Output the [X, Y] coordinate of the center of the cell containing the given text.  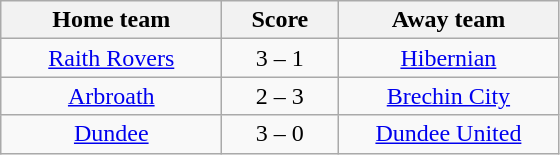
2 – 3 [280, 96]
3 – 1 [280, 58]
3 – 0 [280, 134]
Home team [112, 20]
Score [280, 20]
Arbroath [112, 96]
Hibernian [448, 58]
Away team [448, 20]
Brechin City [448, 96]
Dundee [112, 134]
Dundee United [448, 134]
Raith Rovers [112, 58]
